For the text-containing cell, return its midpoint in (X, Y) coordinate format. 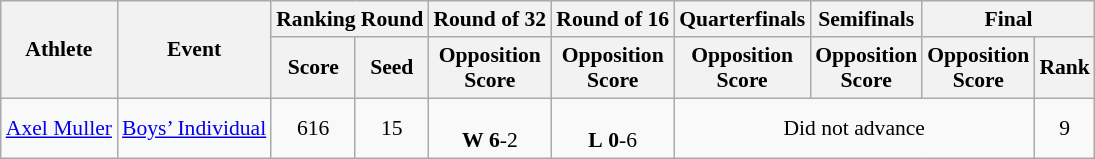
Final (1008, 19)
Round of 32 (490, 19)
15 (392, 128)
Semifinals (866, 19)
Ranking Round (350, 19)
9 (1064, 128)
Boys’ Individual (194, 128)
L 0-6 (612, 128)
Athlete (59, 50)
Rank (1064, 68)
Round of 16 (612, 19)
W 6-2 (490, 128)
Seed (392, 68)
Score (313, 68)
Event (194, 50)
616 (313, 128)
Quarterfinals (742, 19)
Did not advance (854, 128)
Axel Muller (59, 128)
